Return the [X, Y] coordinate for the center point of the cell that contains the specified text.  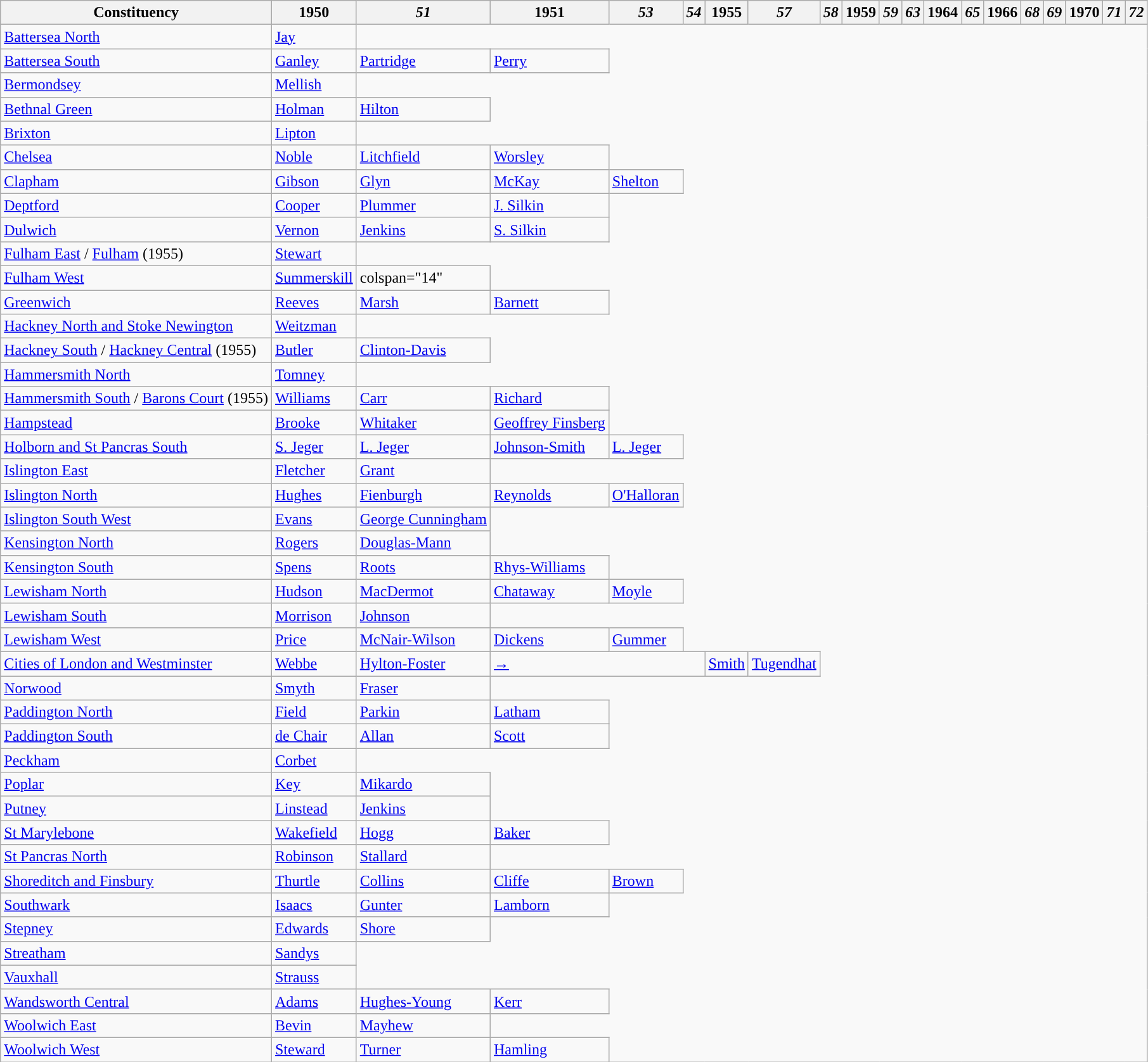
Smith [726, 663]
Adams [314, 1001]
Wandsworth Central [136, 1001]
Greenwich [136, 302]
McNair-Wilson [423, 639]
St Pancras North [136, 857]
Gummer [645, 639]
Shelton [645, 181]
Reeves [314, 302]
Moyle [645, 591]
→ [597, 663]
Holborn and St Pancras South [136, 447]
Cooper [314, 205]
Brown [645, 881]
Thurtle [314, 881]
Baker [549, 833]
J. Silkin [549, 205]
George Cunningham [423, 519]
Mayhew [423, 1025]
72 [1136, 13]
Williams [314, 399]
Constituency [136, 13]
Hammersmith North [136, 374]
Roots [423, 567]
Islington East [136, 471]
Collins [423, 881]
Sandys [314, 953]
63 [913, 13]
Kensington North [136, 543]
Johnson-Smith [549, 447]
Norwood [136, 688]
Price [314, 639]
Strauss [314, 977]
Shoreditch and Finsbury [136, 881]
Butler [314, 350]
Partridge [423, 61]
1950 [314, 13]
Webbe [314, 663]
Perry [549, 61]
Hughes-Young [423, 1001]
Kerr [549, 1001]
Battersea South [136, 61]
Lamborn [549, 905]
Summerskill [314, 278]
Hamling [549, 1049]
Paddington South [136, 736]
Johnson [423, 615]
Allan [423, 736]
Hogg [423, 833]
McKay [549, 181]
Southwark [136, 905]
1970 [1084, 13]
Gibson [314, 181]
Bevin [314, 1025]
Corbet [314, 760]
Brixton [136, 133]
Parkin [423, 712]
Steward [314, 1049]
Litchfield [423, 157]
Clapham [136, 181]
Geoffrey Finsberg [549, 423]
Jay [314, 37]
Fletcher [314, 471]
St Marylebone [136, 833]
58 [830, 13]
Islington North [136, 495]
Fraser [423, 688]
Morrison [314, 615]
59 [890, 13]
S. Silkin [549, 229]
1964 [943, 13]
Cliffe [549, 881]
Richard [549, 399]
Weitzman [314, 326]
Lewisham North [136, 591]
Hughes [314, 495]
Chelsea [136, 157]
1951 [549, 13]
Dulwich [136, 229]
Turner [423, 1049]
68 [1032, 13]
Barnett [549, 302]
Worsley [549, 157]
Cities of London and Westminster [136, 663]
Hilton [423, 109]
Putney [136, 809]
Isaacs [314, 905]
Bermondsey [136, 85]
57 [784, 13]
Wakefield [314, 833]
Hackney North and Stoke Newington [136, 326]
54 [693, 13]
Marsh [423, 302]
Plummer [423, 205]
Streatham [136, 953]
Tomney [314, 374]
Lipton [314, 133]
Brooke [314, 423]
Stallard [423, 857]
Clinton-Davis [423, 350]
Glyn [423, 181]
1959 [861, 13]
Evans [314, 519]
Vernon [314, 229]
Kensington South [136, 567]
Paddington North [136, 712]
MacDermot [423, 591]
Fulham West [136, 278]
Lewisham South [136, 615]
Stewart [314, 253]
Hampstead [136, 423]
O'Halloran [645, 495]
Bethnal Green [136, 109]
Spens [314, 567]
Poplar [136, 784]
Tugendhat [784, 663]
Holman [314, 109]
Chataway [549, 591]
Reynolds [549, 495]
Noble [314, 157]
Robinson [314, 857]
Battersea North [136, 37]
colspan="14" [423, 278]
Field [314, 712]
Whitaker [423, 423]
Islington South West [136, 519]
1966 [1003, 13]
Edwards [314, 929]
Rogers [314, 543]
51 [423, 13]
Fienburgh [423, 495]
Key [314, 784]
Stepney [136, 929]
Hammersmith South / Barons Court (1955) [136, 399]
69 [1055, 13]
Lewisham West [136, 639]
Latham [549, 712]
Hudson [314, 591]
Hylton-Foster [423, 663]
Carr [423, 399]
Grant [423, 471]
Deptford [136, 205]
Smyth [314, 688]
Woolwich West [136, 1049]
Mellish [314, 85]
Gunter [423, 905]
53 [645, 13]
de Chair [314, 736]
Peckham [136, 760]
Rhys-Williams [549, 567]
Dickens [549, 639]
Linstead [314, 809]
Douglas-Mann [423, 543]
Fulham East / Fulham (1955) [136, 253]
Scott [549, 736]
S. Jeger [314, 447]
1955 [726, 13]
Shore [423, 929]
Ganley [314, 61]
Mikardo [423, 784]
Hackney South / Hackney Central (1955) [136, 350]
65 [972, 13]
Woolwich East [136, 1025]
Vauxhall [136, 977]
71 [1114, 13]
